Search for the cell housing the specified text and yield its [X, Y] center coordinate. 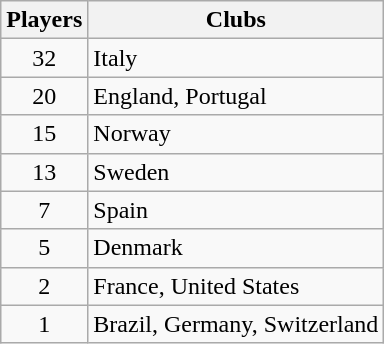
2 [44, 286]
Sweden [236, 172]
Brazil, Germany, Switzerland [236, 324]
5 [44, 248]
Clubs [236, 20]
13 [44, 172]
England, Portugal [236, 96]
15 [44, 134]
32 [44, 58]
Italy [236, 58]
Players [44, 20]
20 [44, 96]
Norway [236, 134]
7 [44, 210]
Spain [236, 210]
France, United States [236, 286]
1 [44, 324]
Denmark [236, 248]
